Detect which cell encompasses the target text, then output its [x, y] center coordinate. 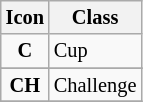
Icon [25, 17]
C [25, 51]
Class [95, 17]
CH [25, 85]
Challenge [95, 85]
Cup [95, 51]
